Pinpoint the cell where the given text exists, returning its [x, y] midpoint coordinate. 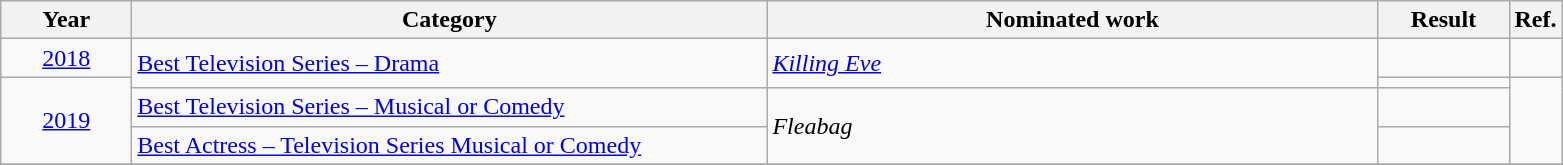
2019 [66, 120]
Best Actress – Television Series Musical or Comedy [450, 145]
Killing Eve [1072, 64]
Best Television Series – Drama [450, 64]
Category [450, 20]
Year [66, 20]
Fleabag [1072, 126]
Best Television Series – Musical or Comedy [450, 107]
Ref. [1536, 20]
Nominated work [1072, 20]
Result [1444, 20]
2018 [66, 58]
